For the text-containing cell, return its midpoint in (X, Y) coordinate format. 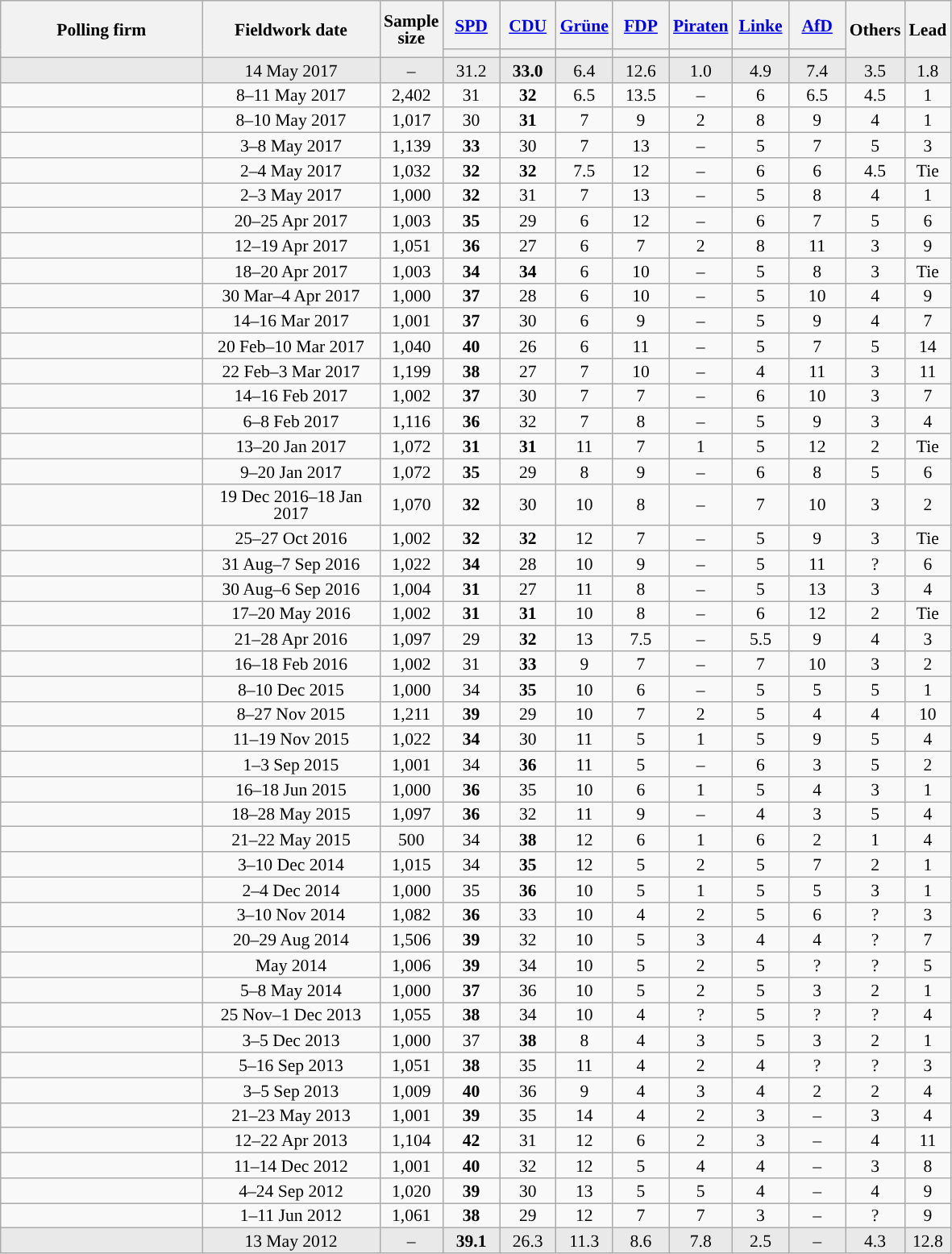
3.5 (875, 69)
SPD (471, 25)
Grüne (584, 25)
39.1 (471, 1241)
8–10 May 2017 (291, 121)
25 Nov–1 Dec 2013 (291, 1015)
Samplesize (411, 29)
1–3 Sep 2015 (291, 764)
3–5 Sep 2013 (291, 1090)
Polling firm (102, 29)
500 (411, 840)
13.5 (641, 95)
1,199 (411, 371)
Fieldwork date (291, 29)
13–20 Jan 2017 (291, 446)
26.3 (528, 1241)
30 Mar–4 Apr 2017 (291, 295)
FDP (641, 25)
14 May 2017 (291, 69)
Others (875, 29)
6.4 (584, 69)
4.9 (760, 69)
8–11 May 2017 (291, 95)
1.0 (700, 69)
14–16 Mar 2017 (291, 321)
1,082 (411, 914)
1,009 (411, 1090)
Lead (927, 29)
13 May 2012 (291, 1241)
1,104 (411, 1141)
16–18 Jun 2015 (291, 790)
5–16 Sep 2013 (291, 1065)
21–23 May 2013 (291, 1115)
1.8 (927, 69)
12.6 (641, 69)
30 Aug–6 Sep 2016 (291, 588)
18–20 Apr 2017 (291, 271)
1,004 (411, 588)
3–5 Dec 2013 (291, 1040)
1,040 (411, 347)
Piraten (700, 25)
33.0 (528, 69)
1,116 (411, 421)
31 Aug–7 Sep 2016 (291, 564)
2.5 (760, 1241)
2–4 May 2017 (291, 171)
4.3 (875, 1241)
1,055 (411, 1015)
20–29 Aug 2014 (291, 940)
1,006 (411, 965)
2–4 Dec 2014 (291, 890)
20 Feb–10 Mar 2017 (291, 347)
12–19 Apr 2017 (291, 245)
26 (528, 347)
12–22 Apr 2013 (291, 1141)
1,020 (411, 1191)
19 Dec 2016–18 Jan 2017 (291, 505)
5.5 (760, 638)
4–24 Sep 2012 (291, 1191)
2–3 May 2017 (291, 195)
CDU (528, 25)
AfD (817, 25)
3–8 May 2017 (291, 145)
Linke (760, 25)
11–19 Nov 2015 (291, 740)
14–16 Feb 2017 (291, 397)
3–10 Nov 2014 (291, 914)
May 2014 (291, 965)
1,506 (411, 940)
31.2 (471, 69)
2,402 (411, 95)
1,032 (411, 171)
1,017 (411, 121)
7.8 (700, 1241)
1,211 (411, 714)
18–28 May 2015 (291, 814)
1,139 (411, 145)
6–8 Feb 2017 (291, 421)
17–20 May 2016 (291, 614)
1,061 (411, 1215)
11–14 Dec 2012 (291, 1165)
20–25 Apr 2017 (291, 221)
16–18 Feb 2016 (291, 664)
1–11 Jun 2012 (291, 1215)
21–22 May 2015 (291, 840)
1,015 (411, 864)
11.3 (584, 1241)
8–27 Nov 2015 (291, 714)
5–8 May 2014 (291, 990)
25–27 Oct 2016 (291, 538)
7.4 (817, 69)
1,070 (411, 505)
8–10 Dec 2015 (291, 688)
12.8 (927, 1241)
8.6 (641, 1241)
21–28 Apr 2016 (291, 638)
22 Feb–3 Mar 2017 (291, 371)
9–20 Jan 2017 (291, 471)
3–10 Dec 2014 (291, 864)
42 (471, 1141)
